Provide the [X, Y] coordinate of the cell's center where the given text is located.  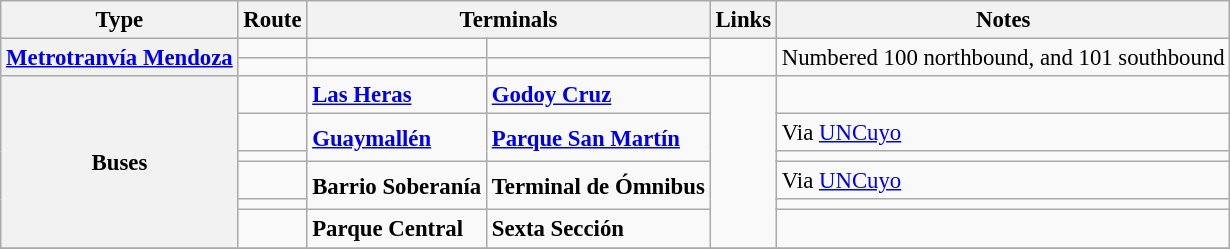
Buses [120, 162]
Terminals [508, 20]
Parque San Martín [598, 138]
Guaymallén [397, 138]
Barrio Soberanía [397, 186]
Las Heras [397, 95]
Notes [1003, 20]
Numbered 100 northbound, and 101 southbound [1003, 58]
Links [743, 20]
Terminal de Ómnibus [598, 186]
Metrotranvía Mendoza [120, 58]
Sexta Sección [598, 229]
Godoy Cruz [598, 95]
Parque Central [397, 229]
Route [272, 20]
Type [120, 20]
